Extract the (X, Y) coordinate from the center of the cell holding the provided text.  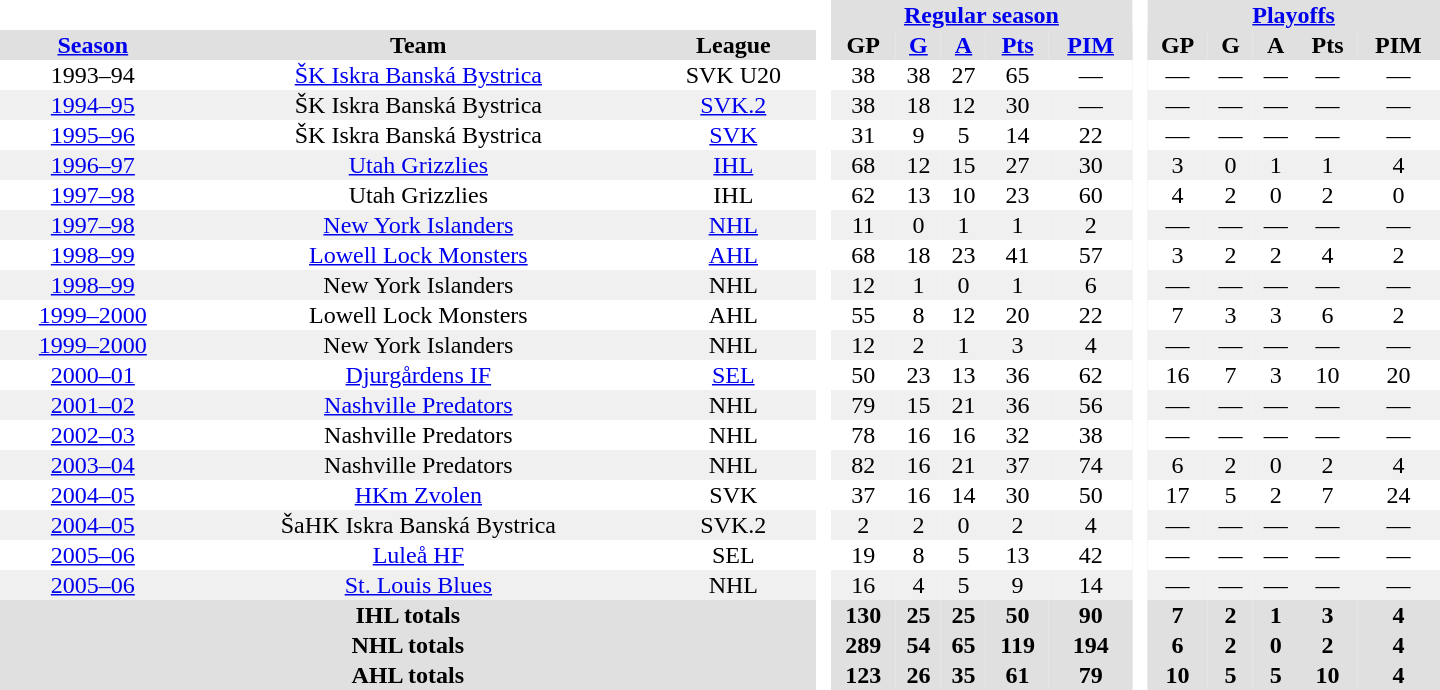
55 (864, 315)
11 (864, 225)
90 (1090, 615)
26 (918, 675)
130 (864, 615)
NHL totals (408, 645)
194 (1090, 645)
AHL totals (408, 675)
1996–97 (93, 165)
ŠaHK Iskra Banská Bystrica (418, 525)
2000–01 (93, 375)
Team (418, 45)
289 (864, 645)
1995–96 (93, 135)
60 (1090, 195)
Regular season (982, 15)
61 (1018, 675)
78 (864, 435)
League (733, 45)
74 (1090, 465)
32 (1018, 435)
31 (864, 135)
2002–03 (93, 435)
123 (864, 675)
35 (964, 675)
HKm Zvolen (418, 495)
Luleå HF (418, 555)
SVK U20 (733, 75)
St. Louis Blues (418, 585)
17 (1178, 495)
19 (864, 555)
119 (1018, 645)
57 (1090, 255)
2001–02 (93, 405)
41 (1018, 255)
56 (1090, 405)
2003–04 (93, 465)
IHL totals (408, 615)
42 (1090, 555)
Playoffs (1294, 15)
1994–95 (93, 105)
24 (1398, 495)
1993–94 (93, 75)
Season (93, 45)
Djurgårdens IF (418, 375)
82 (864, 465)
54 (918, 645)
